Return (X, Y) of the center of cell containing provided text 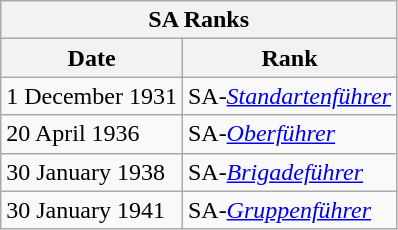
30 January 1941 (92, 210)
20 April 1936 (92, 134)
SA-Gruppenführer (289, 210)
Rank (289, 58)
SA-Standartenführer (289, 96)
SA-Oberführer (289, 134)
1 December 1931 (92, 96)
30 January 1938 (92, 172)
Date (92, 58)
SA-Brigadeführer (289, 172)
SA Ranks (199, 20)
